Pinpoint the cell where the given text exists, returning its [X, Y] midpoint coordinate. 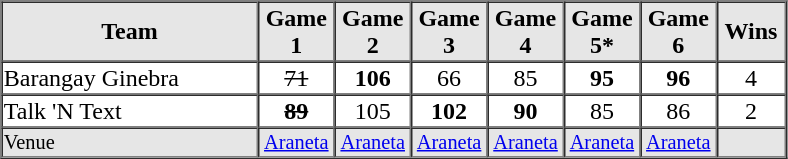
90 [525, 110]
86 [678, 110]
96 [678, 78]
95 [602, 78]
4 [752, 78]
Wins [752, 32]
Game 6 [678, 32]
2 [752, 110]
66 [449, 78]
102 [449, 110]
Game 1 [296, 32]
Venue [130, 143]
Game 5* [602, 32]
Game 4 [525, 32]
89 [296, 110]
Barangay Ginebra [130, 78]
106 [372, 78]
105 [372, 110]
71 [296, 78]
Team [130, 32]
Game 2 [372, 32]
Game 3 [449, 32]
Talk 'N Text [130, 110]
